For the text-containing cell, return its midpoint in (X, Y) coordinate format. 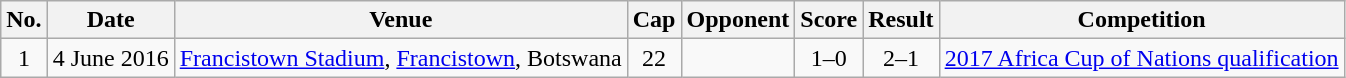
2017 Africa Cup of Nations qualification (1142, 58)
Cap (654, 20)
22 (654, 58)
1–0 (829, 58)
No. (24, 20)
Competition (1142, 20)
Date (110, 20)
Result (901, 20)
4 June 2016 (110, 58)
1 (24, 58)
Score (829, 20)
Opponent (738, 20)
Venue (400, 20)
Francistown Stadium, Francistown, Botswana (400, 58)
2–1 (901, 58)
